Identify which cell holds the provided text, then report its (X, Y) central coordinate. 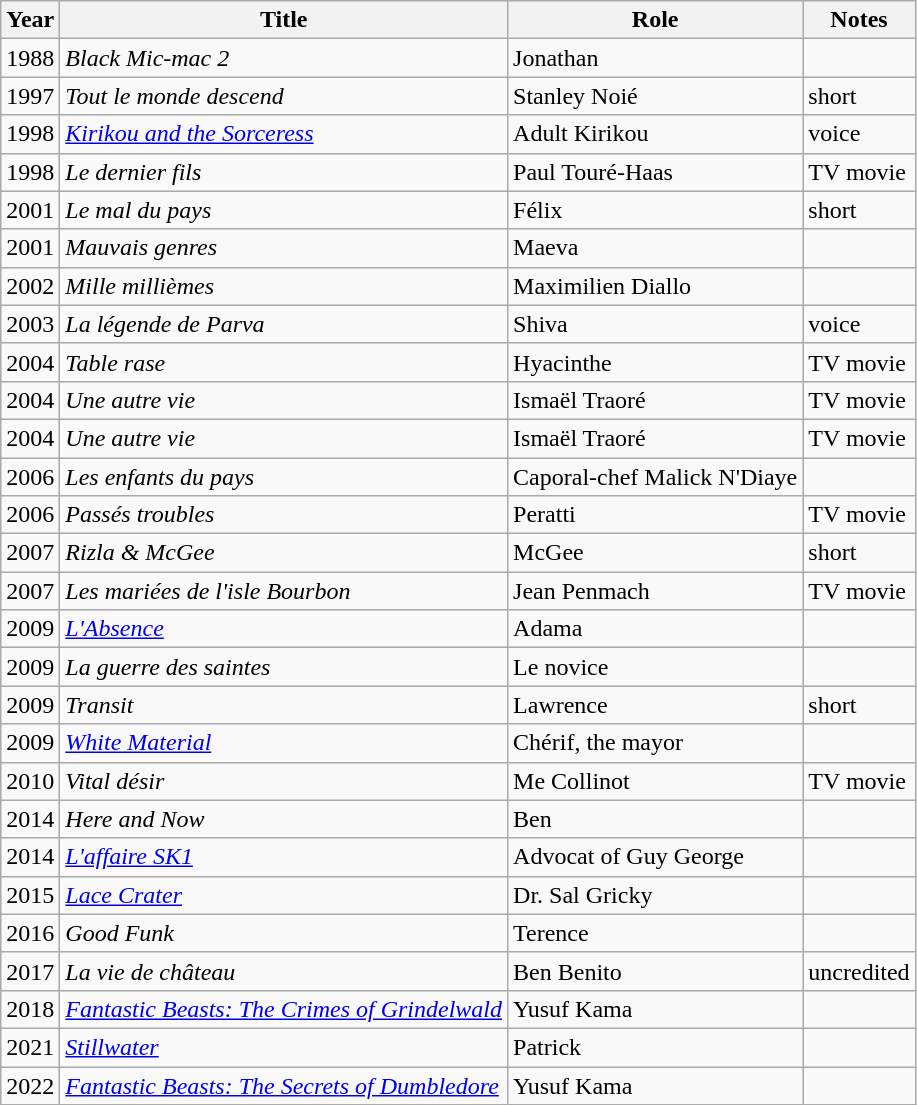
Stanley Noié (656, 96)
Lawrence (656, 705)
Title (284, 20)
Patrick (656, 1047)
Passés troubles (284, 515)
Jean Penmach (656, 591)
Good Funk (284, 933)
1988 (30, 58)
Dr. Sal Gricky (656, 895)
Me Collinot (656, 781)
Kirikou and the Sorceress (284, 134)
Paul Touré-Haas (656, 172)
Table rase (284, 362)
White Material (284, 743)
2016 (30, 933)
Le mal du pays (284, 210)
L'Absence (284, 629)
Stillwater (284, 1047)
L'affaire SK1 (284, 857)
Caporal-chef Malick N'Diaye (656, 477)
2002 (30, 286)
2010 (30, 781)
Chérif, the mayor (656, 743)
Les enfants du pays (284, 477)
Tout le monde descend (284, 96)
Le novice (656, 667)
Rizla & McGee (284, 553)
Fantastic Beasts: The Secrets of Dumbledore (284, 1085)
Maximilien Diallo (656, 286)
Adama (656, 629)
Félix (656, 210)
Adult Kirikou (656, 134)
La légende de Parva (284, 324)
2022 (30, 1085)
Shiva (656, 324)
Transit (284, 705)
Peratti (656, 515)
2021 (30, 1047)
2003 (30, 324)
uncredited (859, 971)
Le dernier fils (284, 172)
Hyacinthe (656, 362)
McGee (656, 553)
Notes (859, 20)
Black Mic-mac 2 (284, 58)
Advocat of Guy George (656, 857)
Vital désir (284, 781)
La guerre des saintes (284, 667)
Fantastic Beasts: The Crimes of Grindelwald (284, 1009)
Year (30, 20)
Ben Benito (656, 971)
Maeva (656, 248)
2018 (30, 1009)
2015 (30, 895)
Jonathan (656, 58)
Terence (656, 933)
Ben (656, 819)
Mille millièmes (284, 286)
La vie de château (284, 971)
2017 (30, 971)
Mauvais genres (284, 248)
Role (656, 20)
1997 (30, 96)
Here and Now (284, 819)
Lace Crater (284, 895)
Les mariées de l'isle Bourbon (284, 591)
